Locate the cell with the specified text and output its (x, y) center coordinate. 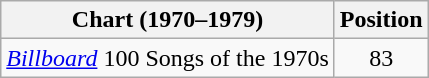
Billboard 100 Songs of the 1970s (168, 58)
83 (381, 58)
Chart (1970–1979) (168, 20)
Position (381, 20)
